Output the [X, Y] coordinate of the center of the cell containing the given text.  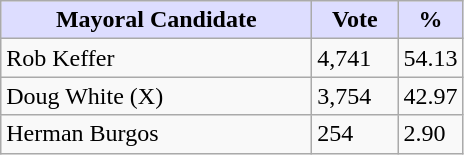
Doug White (X) [156, 96]
Rob Keffer [156, 58]
Herman Burgos [156, 134]
Mayoral Candidate [156, 20]
42.97 [430, 96]
54.13 [430, 58]
Vote [355, 20]
2.90 [430, 134]
% [430, 20]
254 [355, 134]
3,754 [355, 96]
4,741 [355, 58]
